Determine the (x, y) coordinate at the center of the cell enclosing the given text.  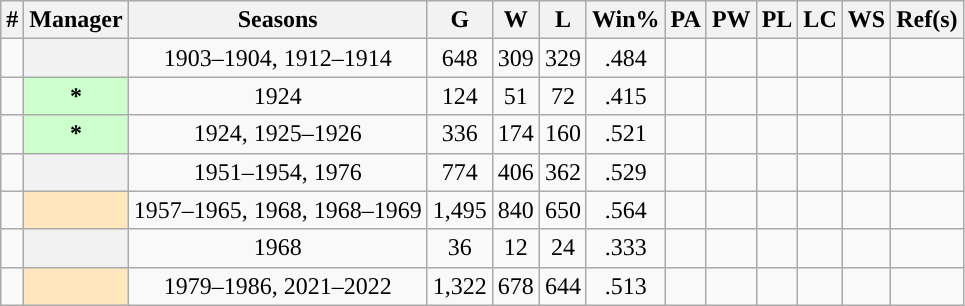
12 (516, 248)
72 (562, 96)
1957–1965, 1968, 1968–1969 (278, 210)
362 (562, 172)
# (12, 20)
336 (460, 134)
.513 (626, 286)
.564 (626, 210)
160 (562, 134)
G (460, 20)
Manager (76, 20)
Win% (626, 20)
1,495 (460, 210)
1924 (278, 96)
329 (562, 58)
1951–1954, 1976 (278, 172)
1979–1986, 2021–2022 (278, 286)
PW (731, 20)
.484 (626, 58)
309 (516, 58)
650 (562, 210)
678 (516, 286)
124 (460, 96)
W (516, 20)
24 (562, 248)
1,322 (460, 286)
1924, 1925–1926 (278, 134)
36 (460, 248)
WS (866, 20)
Seasons (278, 20)
1968 (278, 248)
.333 (626, 248)
648 (460, 58)
L (562, 20)
Ref(s) (927, 20)
LC (820, 20)
644 (562, 286)
51 (516, 96)
.415 (626, 96)
774 (460, 172)
PA (686, 20)
.521 (626, 134)
.529 (626, 172)
1903–1904, 1912–1914 (278, 58)
406 (516, 172)
PL (777, 20)
840 (516, 210)
174 (516, 134)
